Detect which cell encompasses the target text, then output its (x, y) center coordinate. 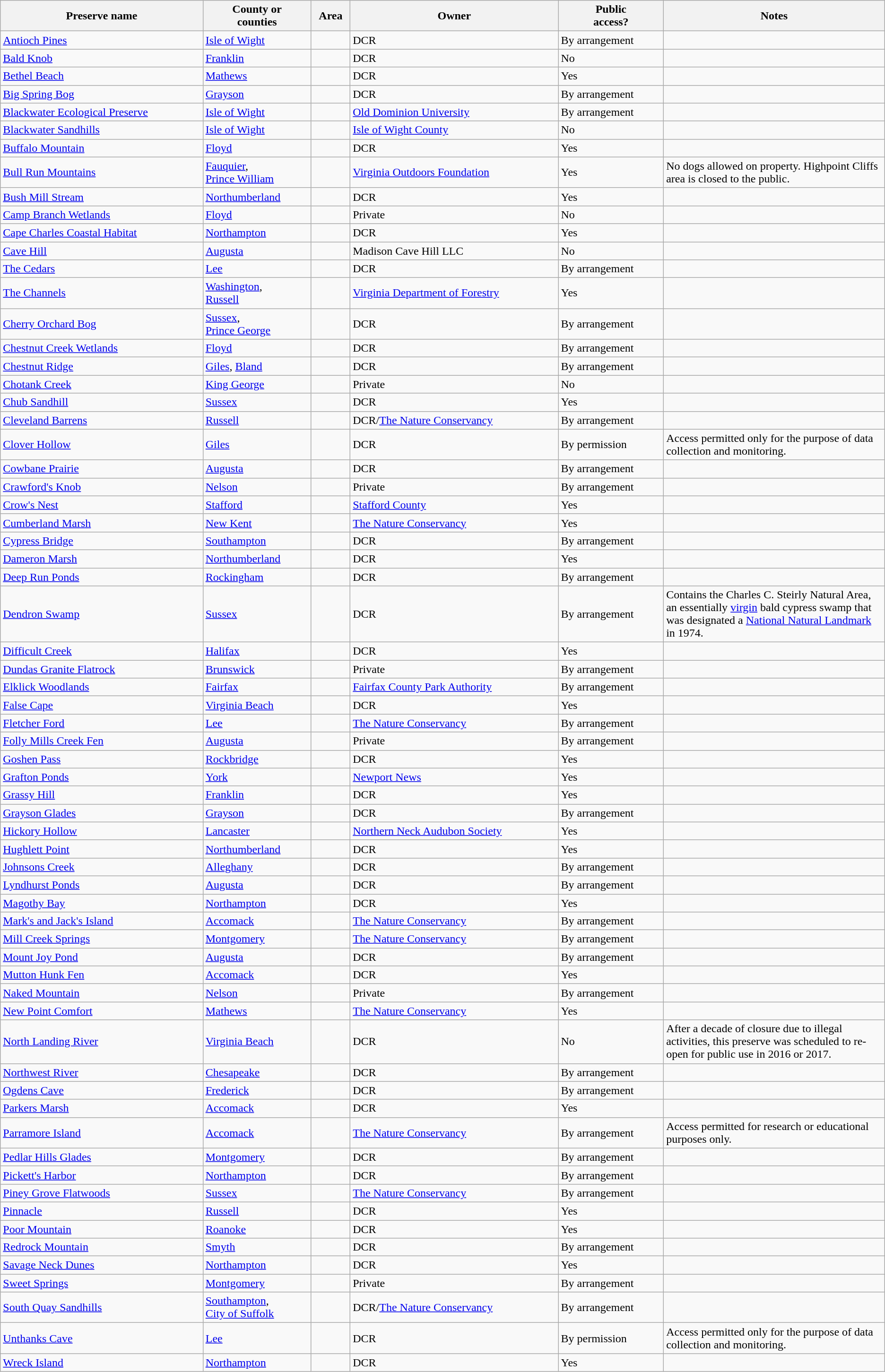
Big Spring Bog (102, 94)
Chub Sandhill (102, 402)
False Cape (102, 705)
Fairfax County Park Authority (454, 687)
Fauquier,Prince William (257, 172)
Cave Hill (102, 251)
Chestnut Ridge (102, 366)
Cowbane Prairie (102, 469)
Fletcher Ford (102, 723)
Virginia Department of Forestry (454, 293)
Cleveland Barrens (102, 420)
Mark's and Jack's Island (102, 921)
Rockbridge (257, 759)
Frederick (257, 1090)
Owner (454, 16)
Magothy Bay (102, 903)
Roanoke (257, 1229)
Blackwater Ecological Preserve (102, 112)
Difficult Creek (102, 651)
Madison Cave Hill LLC (454, 251)
Chestnut Creek Wetlands (102, 348)
Cumberland Marsh (102, 523)
Piney Grove Flatwoods (102, 1193)
York (257, 777)
Wreck Island (102, 1363)
South Quay Sandhills (102, 1307)
Southampton (257, 541)
Folly Mills Creek Fen (102, 741)
Bald Knob (102, 58)
Notes (774, 16)
Giles, Bland (257, 366)
Access permitted for research or educational purposes only. (774, 1132)
New Kent (257, 523)
Buffalo Mountain (102, 148)
Contains the Charles C. Steirly Natural Area, an essentially virgin bald cypress swamp that was designated a National Natural Landmark in 1974. (774, 614)
Hughlett Point (102, 849)
Unthanks Cave (102, 1338)
Poor Mountain (102, 1229)
Preserve name (102, 16)
The Channels (102, 293)
Goshen Pass (102, 759)
Parkers Marsh (102, 1108)
Northern Neck Audubon Society (454, 831)
Pinnacle (102, 1211)
Publicaccess? (611, 16)
Northwest River (102, 1072)
Bull Run Mountains (102, 172)
Ogdens Cave (102, 1090)
Bethel Beach (102, 76)
County orcounties (257, 16)
Dendron Swamp (102, 614)
Pickett's Harbor (102, 1175)
Area (331, 16)
Cherry Orchard Bog (102, 324)
Bush Mill Stream (102, 197)
Virginia Outdoors Foundation (454, 172)
After a decade of closure due to illegal activities, this preserve was scheduled to re-open for public use in 2016 or 2017. (774, 1042)
New Point Comfort (102, 1011)
Naked Mountain (102, 993)
Cape Charles Coastal Habitat (102, 233)
Sweet Springs (102, 1283)
Fairfax (257, 687)
Sussex,Prince George (257, 324)
Isle of Wight County (454, 130)
Washington,Russell (257, 293)
Redrock Mountain (102, 1247)
The Cedars (102, 269)
Stafford County (454, 505)
Chesapeake (257, 1072)
North Landing River (102, 1042)
Blackwater Sandhills (102, 130)
Halifax (257, 651)
Old Dominion University (454, 112)
Crow's Nest (102, 505)
Dameron Marsh (102, 559)
Lancaster (257, 831)
Johnsons Creek (102, 867)
Grafton Ponds (102, 777)
Hickory Hollow (102, 831)
Elklick Woodlands (102, 687)
Newport News (454, 777)
Camp Branch Wetlands (102, 215)
Grayson Glades (102, 813)
Pedlar Hills Glades (102, 1157)
Mutton Hunk Fen (102, 975)
Deep Run Ponds (102, 577)
Brunswick (257, 669)
Mount Joy Pond (102, 957)
Mill Creek Springs (102, 939)
Cypress Bridge (102, 541)
Giles (257, 444)
Parramore Island (102, 1132)
Clover Hollow (102, 444)
King George (257, 384)
Dundas Granite Flatrock (102, 669)
Chotank Creek (102, 384)
Savage Neck Dunes (102, 1265)
Lyndhurst Ponds (102, 885)
Antioch Pines (102, 40)
Smyth (257, 1247)
Grassy Hill (102, 795)
No dogs allowed on property. Highpoint Cliffs area is closed to the public. (774, 172)
Stafford (257, 505)
Rockingham (257, 577)
Southampton,City of Suffolk (257, 1307)
Alleghany (257, 867)
Crawford's Knob (102, 487)
